Output the [x, y] coordinate of the center of the cell containing the given text.  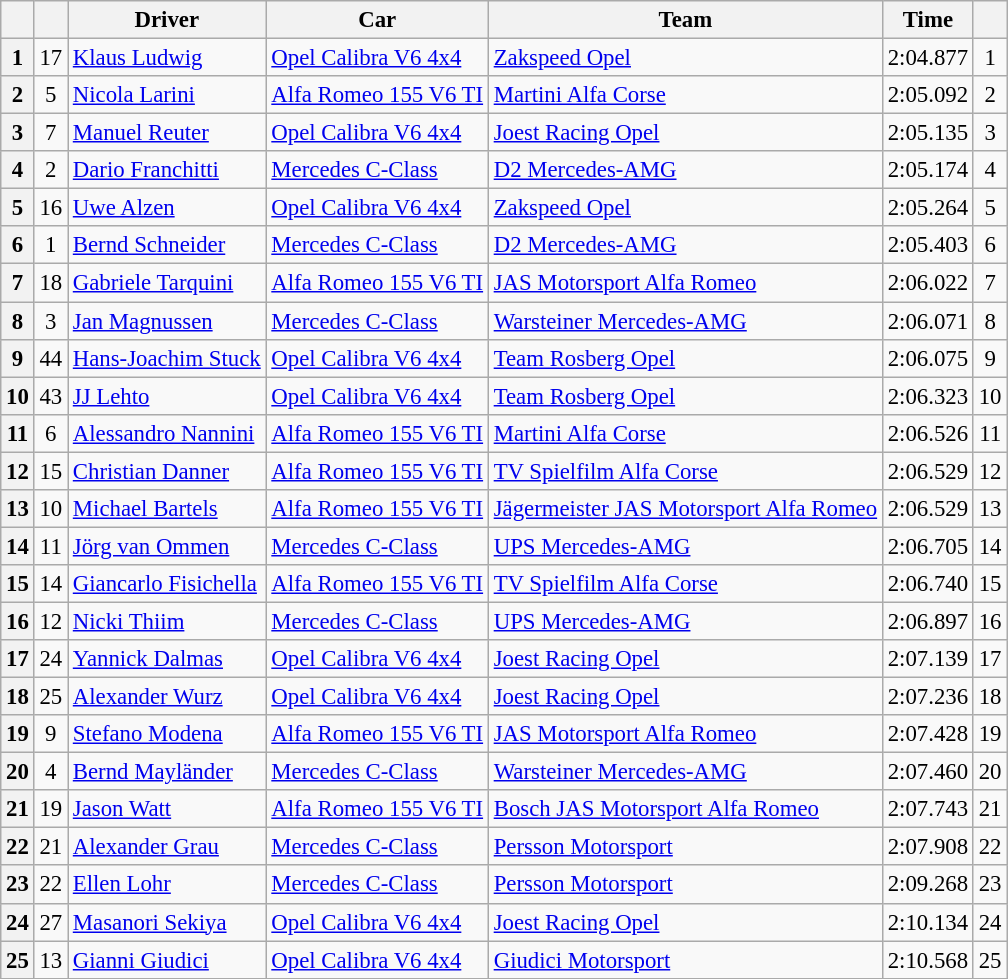
2:05.092 [928, 95]
Nicki Thiim [168, 621]
Alexander Wurz [168, 697]
2:07.428 [928, 734]
Christian Danner [168, 471]
2:07.460 [928, 772]
Bernd Schneider [168, 245]
Giancarlo Fisichella [168, 584]
2:06.071 [928, 321]
2:07.908 [928, 847]
Gianni Giudici [168, 960]
Nicola Larini [168, 95]
Car [377, 20]
Jason Watt [168, 809]
2:06.022 [928, 283]
44 [50, 358]
Stefano Modena [168, 734]
2:05.135 [928, 133]
Jörg van Ommen [168, 546]
Uwe Alzen [168, 208]
2:10.134 [928, 922]
Jägermeister JAS Motorsport Alfa Romeo [685, 509]
Manuel Reuter [168, 133]
Ellen Lohr [168, 885]
Hans-Joachim Stuck [168, 358]
2:06.740 [928, 584]
2:05.403 [928, 245]
Dario Franchitti [168, 170]
2:04.877 [928, 58]
2:07.743 [928, 809]
Driver [168, 20]
43 [50, 396]
2:06.323 [928, 396]
2:07.139 [928, 659]
Jan Magnussen [168, 321]
2:06.705 [928, 546]
2:06.075 [928, 358]
Time [928, 20]
Klaus Ludwig [168, 58]
Bernd Mayländer [168, 772]
JJ Lehto [168, 396]
Masanori Sekiya [168, 922]
2:06.526 [928, 433]
Alexander Grau [168, 847]
Yannick Dalmas [168, 659]
Team [685, 20]
Giudici Motorsport [685, 960]
Alessandro Nannini [168, 433]
Bosch JAS Motorsport Alfa Romeo [685, 809]
27 [50, 922]
2:07.236 [928, 697]
Gabriele Tarquini [168, 283]
2:10.568 [928, 960]
Michael Bartels [168, 509]
2:05.264 [928, 208]
2:05.174 [928, 170]
2:06.897 [928, 621]
2:09.268 [928, 885]
